Identify which cell holds the provided text, then report its (x, y) central coordinate. 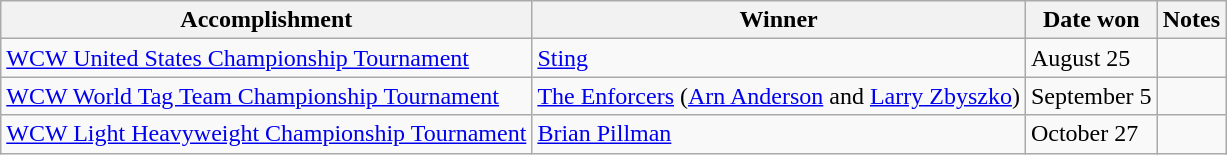
WCW United States Championship Tournament (266, 58)
Accomplishment (266, 20)
The Enforcers (Arn Anderson and Larry Zbyszko) (779, 96)
WCW Light Heavyweight Championship Tournament (266, 134)
September 5 (1091, 96)
Brian Pillman (779, 134)
Date won (1091, 20)
WCW World Tag Team Championship Tournament (266, 96)
Sting (779, 58)
August 25 (1091, 58)
October 27 (1091, 134)
Notes (1191, 20)
Winner (779, 20)
